Find where the given text appears and provide that cell's center as (X, Y) coordinate. 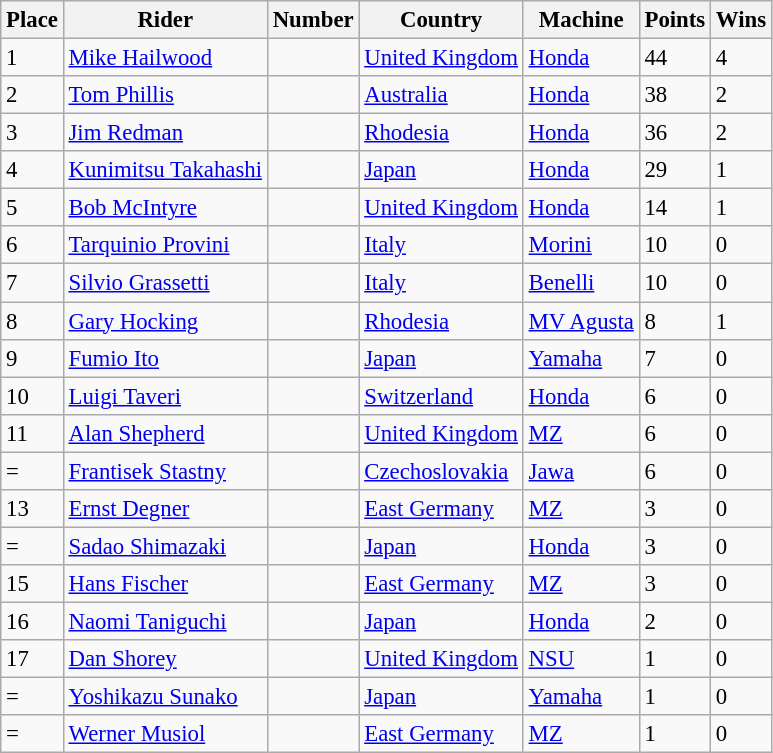
9 (32, 358)
Czechoslovakia (441, 471)
NSU (581, 659)
Alan Shepherd (165, 433)
Frantisek Stastny (165, 471)
Naomi Taniguchi (165, 621)
Hans Fischer (165, 584)
Yoshikazu Sunako (165, 697)
Rider (165, 20)
Ernst Degner (165, 509)
Tom Phillis (165, 95)
29 (674, 170)
44 (674, 58)
Fumio Ito (165, 358)
Dan Shorey (165, 659)
Luigi Taveri (165, 396)
Benelli (581, 283)
Mike Hailwood (165, 58)
Tarquinio Provini (165, 245)
Gary Hocking (165, 321)
Morini (581, 245)
Wins (742, 20)
MV Agusta (581, 321)
Bob McIntyre (165, 208)
15 (32, 584)
Points (674, 20)
14 (674, 208)
17 (32, 659)
Switzerland (441, 396)
Number (313, 20)
11 (32, 433)
38 (674, 95)
Machine (581, 20)
Werner Musiol (165, 734)
Jim Redman (165, 133)
Place (32, 20)
Jawa (581, 471)
Sadao Shimazaki (165, 546)
5 (32, 208)
36 (674, 133)
13 (32, 509)
Country (441, 20)
Australia (441, 95)
Silvio Grassetti (165, 283)
16 (32, 621)
Kunimitsu Takahashi (165, 170)
